Identify which cell holds the provided text, then report its [X, Y] central coordinate. 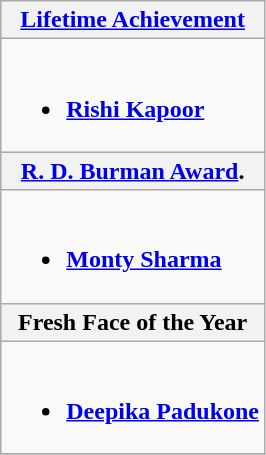
Deepika Padukone [133, 398]
R. D. Burman Award. [133, 171]
Fresh Face of the Year [133, 322]
Rishi Kapoor [133, 96]
Lifetime Achievement [133, 20]
Monty Sharma [133, 246]
